From the cell containing the given text, extract its center point as (x, y) coordinate. 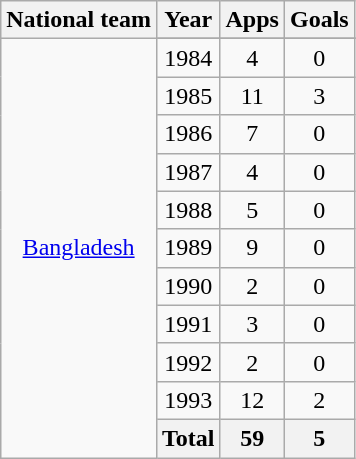
7 (252, 134)
1988 (188, 210)
Apps (252, 20)
Bangladesh (79, 248)
12 (252, 400)
1984 (188, 58)
National team (79, 20)
Total (188, 438)
1985 (188, 96)
9 (252, 248)
1991 (188, 324)
Year (188, 20)
1989 (188, 248)
59 (252, 438)
Goals (319, 20)
1992 (188, 362)
1987 (188, 172)
1993 (188, 400)
1990 (188, 286)
11 (252, 96)
1986 (188, 134)
